For the text-containing cell, return its midpoint in (X, Y) coordinate format. 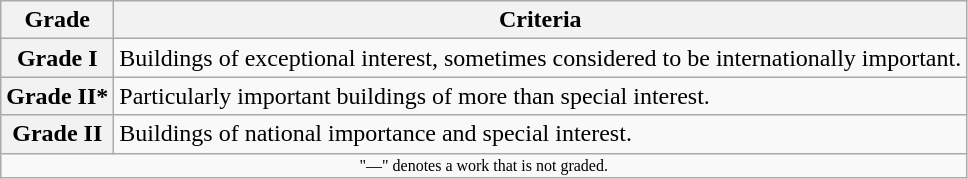
Particularly important buildings of more than special interest. (540, 96)
"—" denotes a work that is not graded. (484, 165)
Grade I (58, 58)
Grade (58, 20)
Buildings of national importance and special interest. (540, 134)
Grade II* (58, 96)
Criteria (540, 20)
Buildings of exceptional interest, sometimes considered to be internationally important. (540, 58)
Grade II (58, 134)
